Find where the given text appears and provide that cell's center as (X, Y) coordinate. 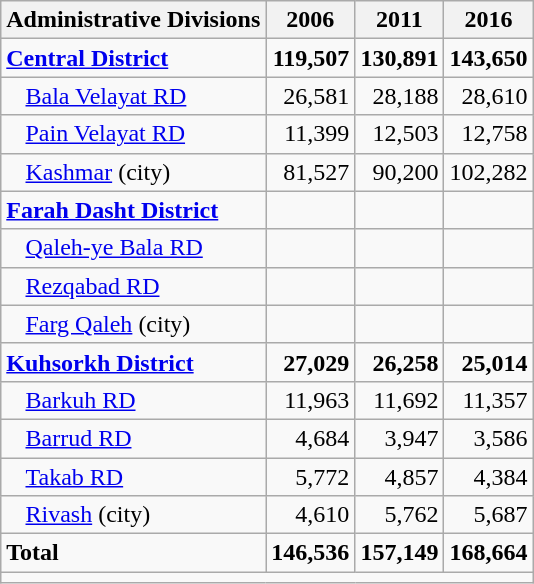
11,399 (310, 134)
2011 (400, 20)
28,188 (400, 96)
11,692 (400, 400)
119,507 (310, 58)
4,610 (310, 515)
12,503 (400, 134)
5,772 (310, 477)
25,014 (488, 362)
168,664 (488, 553)
Total (134, 553)
157,149 (400, 553)
Kuhsorkh District (134, 362)
Qaleh-ye Bala RD (134, 248)
Central District (134, 58)
28,610 (488, 96)
Bala Velayat RD (134, 96)
Rivash (city) (134, 515)
26,581 (310, 96)
4,384 (488, 477)
2006 (310, 20)
26,258 (400, 362)
Takab RD (134, 477)
Administrative Divisions (134, 20)
2016 (488, 20)
Barrud RD (134, 438)
Farg Qaleh (city) (134, 324)
3,947 (400, 438)
27,029 (310, 362)
Rezqabad RD (134, 286)
90,200 (400, 172)
Farah Dasht District (134, 210)
130,891 (400, 58)
4,857 (400, 477)
81,527 (310, 172)
102,282 (488, 172)
5,687 (488, 515)
4,684 (310, 438)
Kashmar (city) (134, 172)
11,963 (310, 400)
146,536 (310, 553)
Barkuh RD (134, 400)
12,758 (488, 134)
5,762 (400, 515)
Pain Velayat RD (134, 134)
11,357 (488, 400)
3,586 (488, 438)
143,650 (488, 58)
